Find where the given text appears and provide that cell's center as (x, y) coordinate. 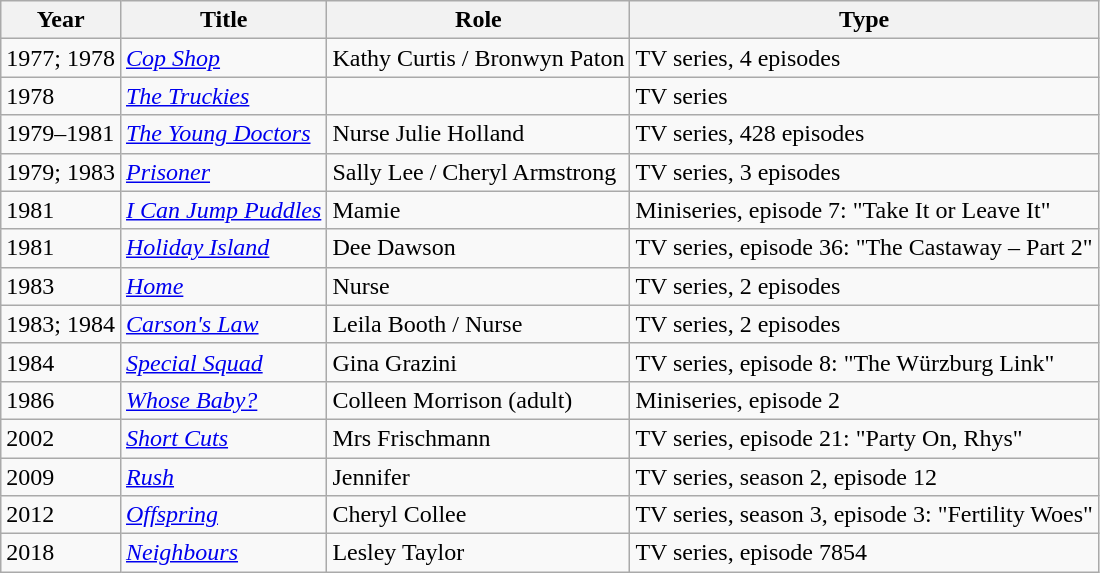
1979; 1983 (61, 172)
TV series (864, 96)
Prisoner (223, 172)
Cop Shop (223, 58)
Rush (223, 477)
TV series, episode 8: "The Würzburg Link" (864, 362)
Offspring (223, 515)
Home (223, 286)
TV series, 428 episodes (864, 134)
1983 (61, 286)
Miniseries, episode 7: "Take It or Leave It" (864, 210)
Dee Dawson (478, 248)
TV series, episode 21: "Party On, Rhys" (864, 438)
Lesley Taylor (478, 553)
2018 (61, 553)
Nurse Julie Holland (478, 134)
I Can Jump Puddles (223, 210)
Cheryl Collee (478, 515)
2009 (61, 477)
The Truckies (223, 96)
Neighbours (223, 553)
Nurse (478, 286)
TV series, episode 36: "The Castaway – Part 2" (864, 248)
Holiday Island (223, 248)
1986 (61, 400)
Leila Booth / Nurse (478, 324)
TV series, season 2, episode 12 (864, 477)
Year (61, 20)
Jennifer (478, 477)
Colleen Morrison (adult) (478, 400)
Whose Baby? (223, 400)
1977; 1978 (61, 58)
Miniseries, episode 2 (864, 400)
1984 (61, 362)
The Young Doctors (223, 134)
2002 (61, 438)
TV series, 4 episodes (864, 58)
TV series, 3 episodes (864, 172)
Role (478, 20)
TV series, season 3, episode 3: "Fertility Woes" (864, 515)
1983; 1984 (61, 324)
Sally Lee / Cheryl Armstrong (478, 172)
Type (864, 20)
Special Squad (223, 362)
1979–1981 (61, 134)
2012 (61, 515)
1978 (61, 96)
Mrs Frischmann (478, 438)
Short Cuts (223, 438)
Kathy Curtis / Bronwyn Paton (478, 58)
Mamie (478, 210)
Carson's Law (223, 324)
Title (223, 20)
Gina Grazini (478, 362)
TV series, episode 7854 (864, 553)
